Provide the (x, y) coordinate of the cell's center where the given text is located.  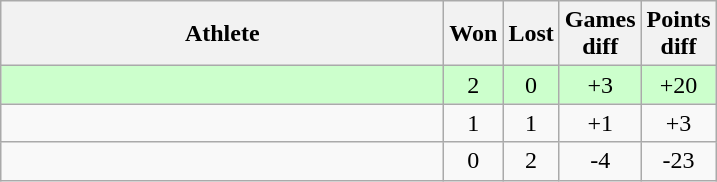
+1 (600, 123)
-4 (600, 161)
Pointsdiff (678, 34)
Lost (531, 34)
Athlete (222, 34)
-23 (678, 161)
+20 (678, 85)
Won (474, 34)
Gamesdiff (600, 34)
